Search for the cell housing the specified text and yield its (X, Y) center coordinate. 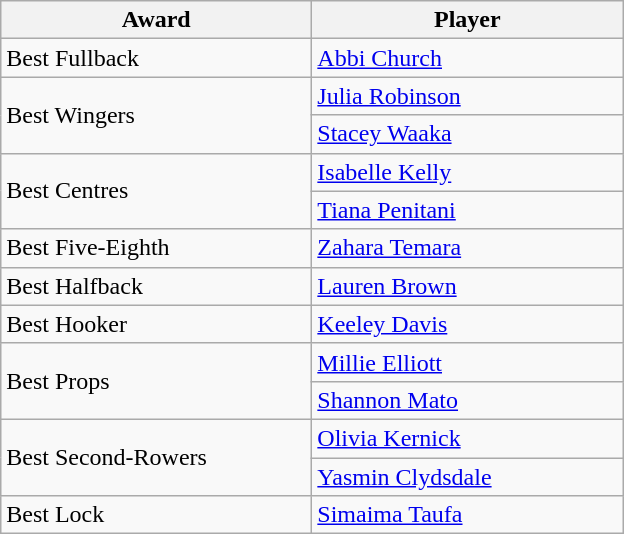
Award (156, 20)
Millie Elliott (468, 362)
Shannon Mato (468, 400)
Zahara Temara (468, 248)
Best Five-Eighth (156, 248)
Stacey Waaka (468, 134)
Best Wingers (156, 115)
Tiana Penitani (468, 210)
Keeley Davis (468, 324)
Best Lock (156, 515)
Best Second-Rowers (156, 457)
Best Hooker (156, 324)
Olivia Kernick (468, 438)
Isabelle Kelly (468, 172)
Simaima Taufa (468, 515)
Julia Robinson (468, 96)
Player (468, 20)
Lauren Brown (468, 286)
Abbi Church (468, 58)
Best Props (156, 381)
Best Halfback (156, 286)
Yasmin Clydsdale (468, 477)
Best Fullback (156, 58)
Best Centres (156, 191)
